Scan for the cell matching the given text and deliver its (x, y) coordinate at center. 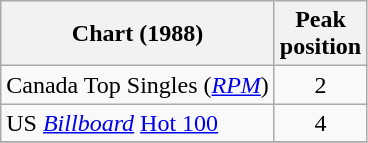
Peakposition (320, 34)
2 (320, 85)
4 (320, 123)
Chart (1988) (138, 34)
Canada Top Singles (RPM) (138, 85)
US Billboard Hot 100 (138, 123)
